Determine the [X, Y] coordinate at the center of the cell enclosing the given text.  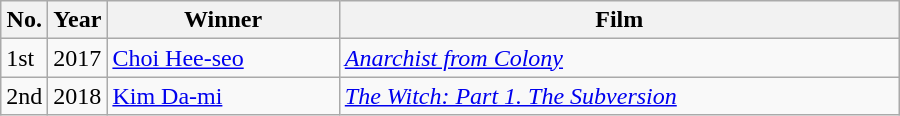
Choi Hee-seo [223, 58]
Year [78, 20]
1st [24, 58]
No. [24, 20]
2018 [78, 96]
Kim Da-mi [223, 96]
The Witch: Part 1. The Subversion [619, 96]
Winner [223, 20]
2nd [24, 96]
2017 [78, 58]
Anarchist from Colony [619, 58]
Film [619, 20]
